Capture the cell that displays the provided text and extract its [x, y] central coordinate. 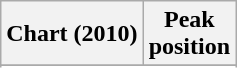
Chart (2010) [72, 34]
Peakposition [189, 34]
